Provide the [x, y] coordinate of the cell's center where the given text is located.  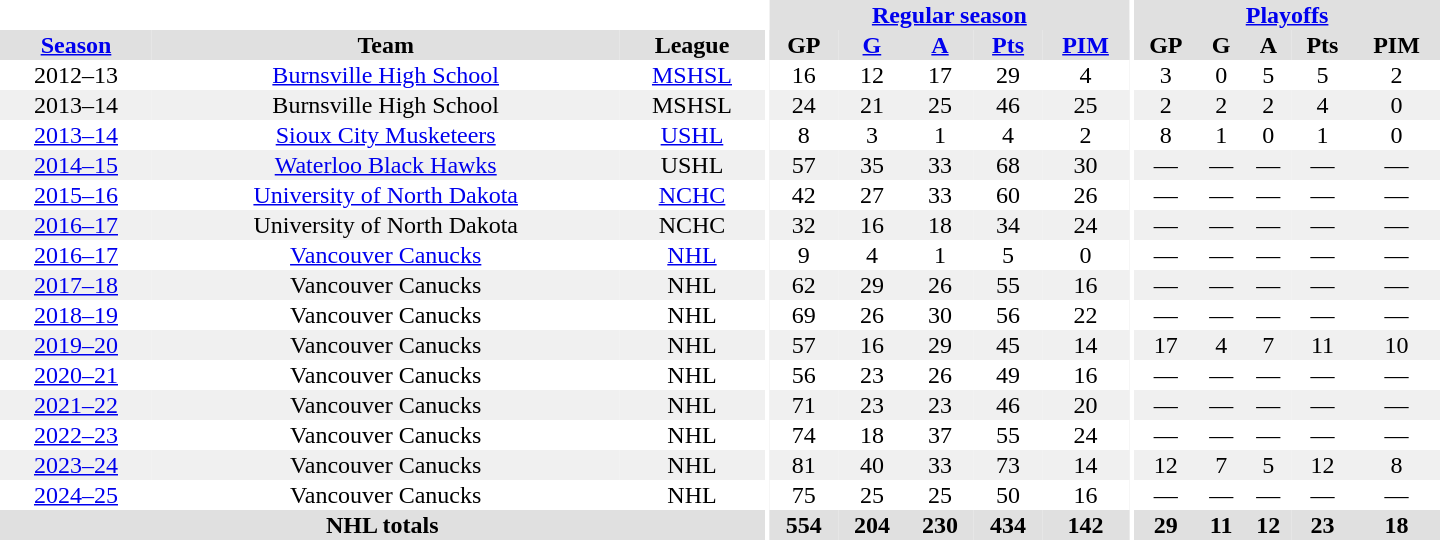
10 [1396, 345]
81 [804, 465]
2020–21 [76, 375]
75 [804, 495]
35 [872, 165]
27 [872, 195]
2017–18 [76, 285]
2014–15 [76, 165]
2023–24 [76, 465]
554 [804, 525]
40 [872, 465]
230 [940, 525]
20 [1086, 405]
68 [1008, 165]
142 [1086, 525]
2019–20 [76, 345]
74 [804, 435]
2015–16 [76, 195]
32 [804, 225]
434 [1008, 525]
45 [1008, 345]
Playoffs [1287, 15]
42 [804, 195]
204 [872, 525]
37 [940, 435]
NHL totals [382, 525]
49 [1008, 375]
62 [804, 285]
34 [1008, 225]
69 [804, 315]
60 [1008, 195]
71 [804, 405]
2024–25 [76, 495]
Season [76, 45]
Team [386, 45]
Regular season [950, 15]
Waterloo Black Hawks [386, 165]
22 [1086, 315]
21 [872, 105]
2012–13 [76, 75]
2021–22 [76, 405]
2018–19 [76, 315]
2022–23 [76, 435]
Sioux City Musketeers [386, 135]
9 [804, 255]
73 [1008, 465]
50 [1008, 495]
League [692, 45]
